Capture the cell that displays the provided text and extract its [x, y] central coordinate. 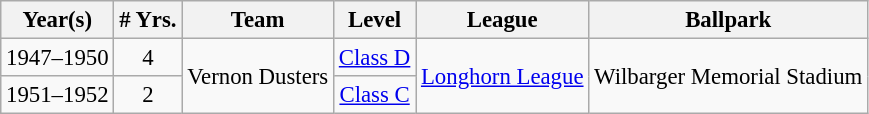
League [502, 20]
2 [148, 95]
Level [375, 20]
Wilbarger Memorial Stadium [728, 76]
Ballpark [728, 20]
4 [148, 58]
Year(s) [58, 20]
Team [258, 20]
Longhorn League [502, 76]
Vernon Dusters [258, 76]
Class C [375, 95]
1951–1952 [58, 95]
# Yrs. [148, 20]
1947–1950 [58, 58]
Class D [375, 58]
